Provide the [x, y] coordinate of the cell's center where the given text is located.  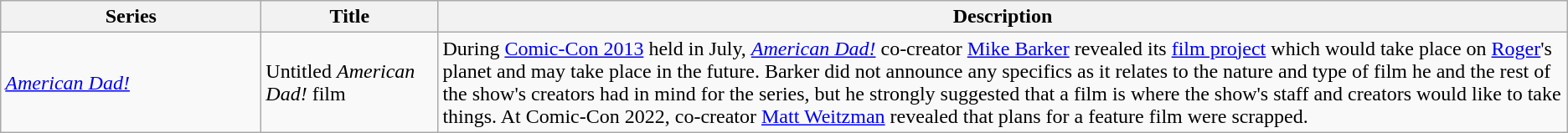
Title [350, 17]
Description [1003, 17]
Untitled American Dad! film [350, 82]
Series [131, 17]
American Dad! [131, 82]
